Scan for the cell matching the given text and deliver its [X, Y] coordinate at center. 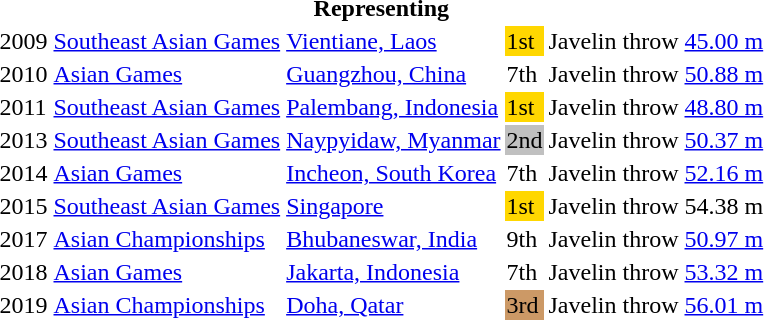
Singapore [394, 206]
Doha, Qatar [394, 305]
3rd [524, 305]
Incheon, South Korea [394, 173]
9th [524, 239]
Naypyidaw, Myanmar [394, 140]
Jakarta, Indonesia [394, 272]
Guangzhou, China [394, 74]
Vientiane, Laos [394, 41]
Bhubaneswar, India [394, 239]
Palembang, Indonesia [394, 107]
2nd [524, 140]
